From the cell containing the given text, extract its center point as (X, Y) coordinate. 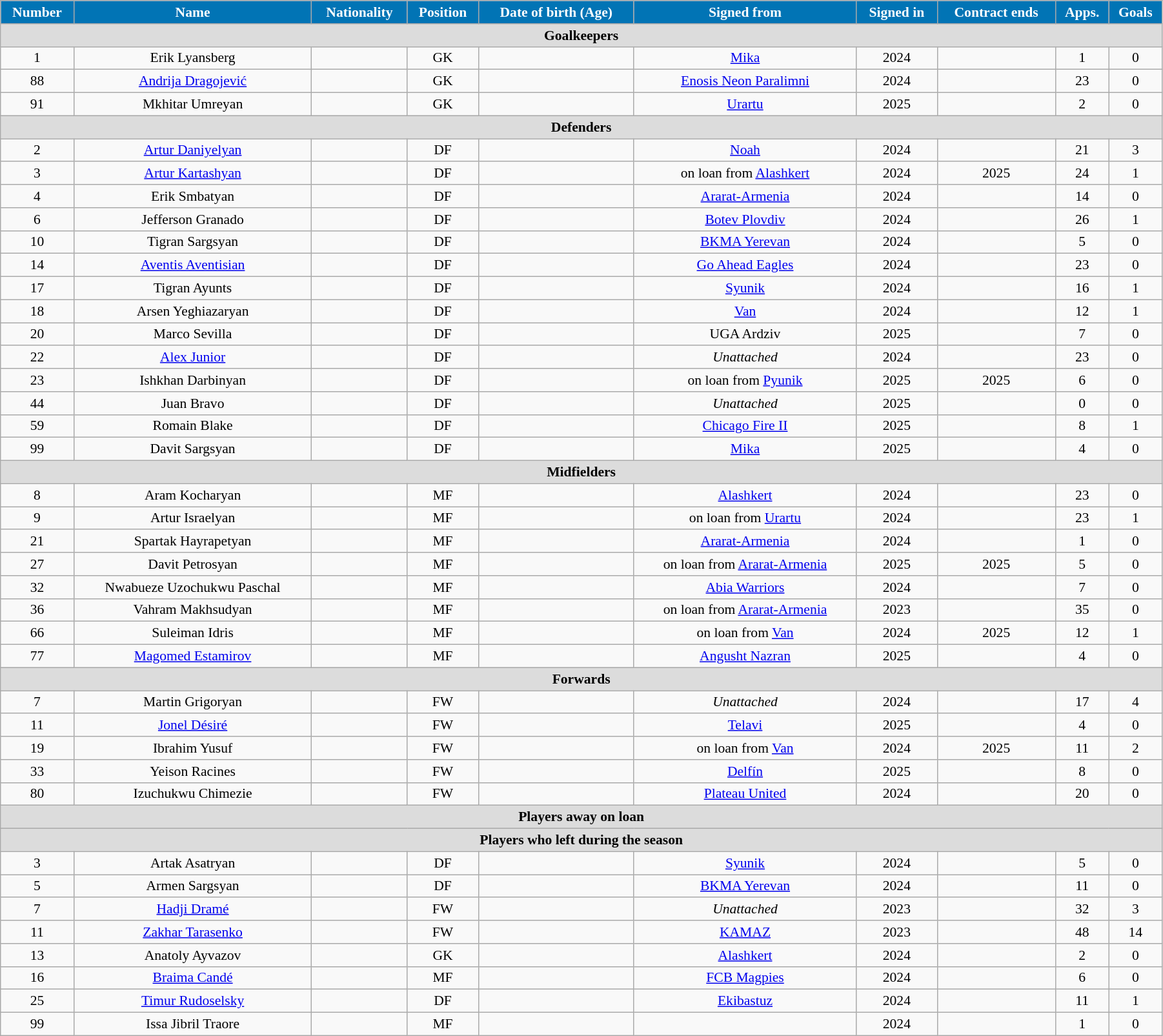
Anatoly Ayvazov (192, 955)
Aram Kocharyan (192, 495)
Tigran Sargsyan (192, 242)
24 (1082, 174)
33 (37, 771)
Botev Plovdiv (745, 219)
Plateau United (745, 794)
91 (37, 105)
Urartu (745, 105)
Midfielders (581, 472)
13 (37, 955)
48 (1082, 932)
Izuchukwu Chimezie (192, 794)
77 (37, 656)
9 (37, 518)
Date of birth (Age) (556, 12)
Name (192, 12)
66 (37, 633)
Van (745, 311)
Marco Sevilla (192, 334)
Signed from (745, 12)
Mkhitar Umreyan (192, 105)
Goals (1135, 12)
Abia Warriors (745, 587)
Apps. (1082, 12)
Davit Petrosyan (192, 564)
Ekibastuz (745, 1001)
UGA Ardziv (745, 334)
Angusht Nazran (745, 656)
FCB Magpies (745, 978)
Spartak Hayrapetyan (192, 542)
Position (443, 12)
Noah (745, 150)
Artur Israelyan (192, 518)
Vahram Makhsudyan (192, 610)
Erik Smbatyan (192, 196)
Braima Candé (192, 978)
Martin Grigoryan (192, 702)
on loan from Urartu (745, 518)
36 (37, 610)
Enosis Neon Paralimni (745, 81)
Davit Sargsyan (192, 449)
Zakhar Tarasenko (192, 932)
on loan from Alashkert (745, 174)
Players who left during the season (581, 840)
10 (37, 242)
27 (37, 564)
on loan from Pyunik (745, 380)
Suleiman Idris (192, 633)
26 (1082, 219)
22 (37, 358)
80 (37, 794)
Tigran Ayunts (192, 289)
KAMAZ (745, 932)
Artur Daniyelyan (192, 150)
Arsen Yeghiazaryan (192, 311)
88 (37, 81)
Artak Asatryan (192, 863)
Jefferson Granado (192, 219)
Erik Lyansberg (192, 58)
35 (1082, 610)
Hadji Dramé (192, 909)
Nationality (359, 12)
Number (37, 12)
Magomed Estamirov (192, 656)
18 (37, 311)
Timur Rudoselsky (192, 1001)
Nwabueze Uzochukwu Paschal (192, 587)
25 (37, 1001)
59 (37, 426)
Contract ends (996, 12)
Defenders (581, 127)
Andrija Dragojević (192, 81)
Issa Jibril Traore (192, 1024)
Jonel Désiré (192, 726)
Juan Bravo (192, 403)
Artur Kartashyan (192, 174)
Ishkhan Darbinyan (192, 380)
Ibrahim Yusuf (192, 748)
Forwards (581, 679)
Players away on loan (581, 817)
Armen Sargsyan (192, 886)
19 (37, 748)
Yeison Racines (192, 771)
Alex Junior (192, 358)
Go Ahead Eagles (745, 265)
Chicago Fire II (745, 426)
Goalkeepers (581, 36)
Aventis Aventisian (192, 265)
Telavi (745, 726)
Romain Blake (192, 426)
Signed in (897, 12)
44 (37, 403)
Delfín (745, 771)
